Extract the [X, Y] coordinate from the center of the cell holding the provided text.  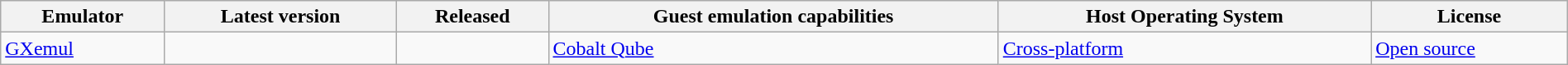
Released [473, 17]
Cross-platform [1184, 48]
License [1470, 17]
GXemul [83, 48]
Open source [1470, 48]
Guest emulation capabilities [773, 17]
Latest version [281, 17]
Cobalt Qube [773, 48]
Host Operating System [1184, 17]
Emulator [83, 17]
